Provide the (x, y) coordinate of the cell's center where the given text is located.  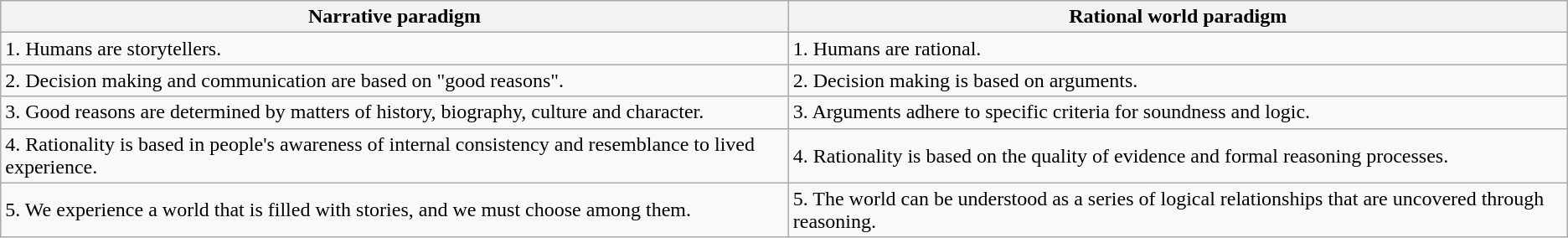
Rational world paradigm (1178, 17)
2. Decision making and communication are based on "good reasons". (395, 80)
4. Rationality is based on the quality of evidence and formal reasoning processes. (1178, 156)
Narrative paradigm (395, 17)
4. Rationality is based in people's awareness of internal consistency and resemblance to lived experience. (395, 156)
3. Good reasons are determined by matters of history, biography, culture and character. (395, 112)
3. Arguments adhere to specific criteria for soundness and logic. (1178, 112)
1. Humans are storytellers. (395, 49)
5. We experience a world that is filled with stories, and we must choose among them. (395, 210)
1. Humans are rational. (1178, 49)
2. Decision making is based on arguments. (1178, 80)
5. The world can be understood as a series of logical relationships that are uncovered through reasoning. (1178, 210)
